Identify which cell holds the provided text, then report its [x, y] central coordinate. 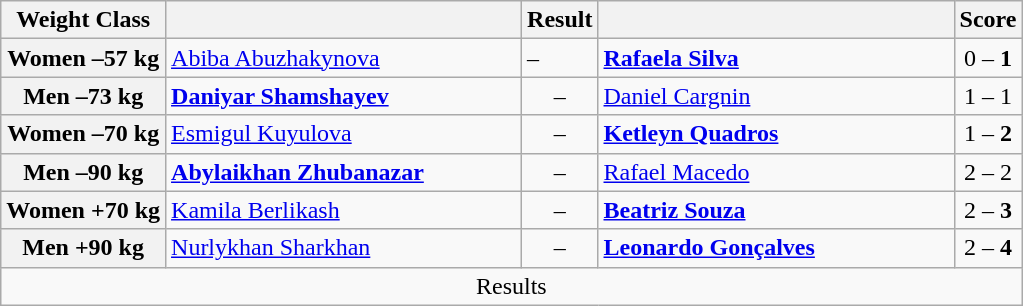
Men –73 kg [84, 96]
Women +70 kg [84, 210]
Score [988, 20]
0 – 1 [988, 58]
2 – 3 [988, 210]
Results [512, 286]
1 – 2 [988, 134]
Daniel Cargnin [776, 96]
Leonardo Gonçalves [776, 248]
Rafael Macedo [776, 172]
Kamila Berlikash [344, 210]
Nurlykhan Sharkhan [344, 248]
Ketleyn Quadros [776, 134]
Result [560, 20]
Rafaela Silva [776, 58]
Men +90 kg [84, 248]
Men –90 kg [84, 172]
Weight Class [84, 20]
Daniyar Shamshayev [344, 96]
Abiba Abuzhakynova [344, 58]
2 – 2 [988, 172]
Beatriz Souza [776, 210]
Women –57 kg [84, 58]
Abylaikhan Zhubanazar [344, 172]
2 – 4 [988, 248]
Women –70 kg [84, 134]
1 – 1 [988, 96]
Esmigul Kuyulova [344, 134]
